Extract the [X, Y] coordinate from the center of the cell holding the provided text.  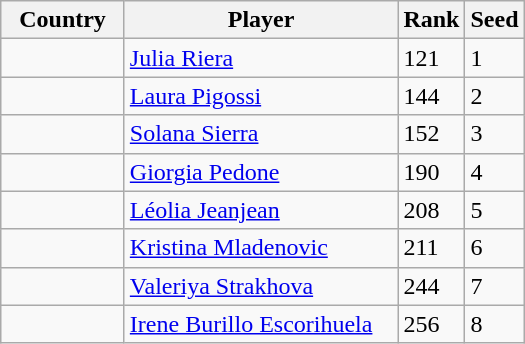
6 [494, 248]
Léolia Jeanjean [261, 210]
Country [63, 20]
3 [494, 134]
190 [432, 172]
244 [432, 286]
211 [432, 248]
Rank [432, 20]
Julia Riera [261, 58]
5 [494, 210]
1 [494, 58]
Irene Burillo Escorihuela [261, 324]
121 [432, 58]
8 [494, 324]
7 [494, 286]
256 [432, 324]
4 [494, 172]
144 [432, 96]
Giorgia Pedone [261, 172]
152 [432, 134]
Valeriya Strakhova [261, 286]
2 [494, 96]
208 [432, 210]
Solana Sierra [261, 134]
Player [261, 20]
Seed [494, 20]
Kristina Mladenovic [261, 248]
Laura Pigossi [261, 96]
